Capture the cell that displays the provided text and extract its [X, Y] central coordinate. 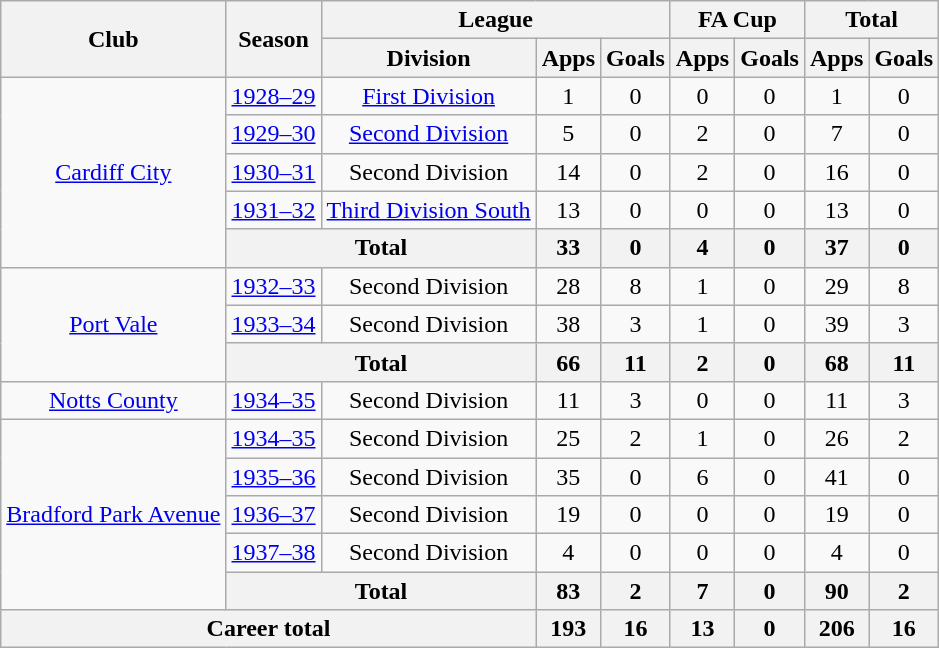
39 [836, 324]
1932–33 [274, 286]
1931–32 [274, 210]
90 [836, 591]
14 [568, 172]
1936–37 [274, 515]
FA Cup [737, 20]
Career total [268, 629]
38 [568, 324]
37 [836, 248]
35 [568, 477]
Division [428, 58]
Notts County [114, 400]
1929–30 [274, 134]
1930–31 [274, 172]
83 [568, 591]
28 [568, 286]
1928–29 [274, 96]
Cardiff City [114, 172]
1937–38 [274, 553]
6 [702, 477]
Club [114, 39]
Season [274, 39]
1935–36 [274, 477]
25 [568, 438]
5 [568, 134]
Bradford Park Avenue [114, 514]
193 [568, 629]
League [496, 20]
206 [836, 629]
Third Division South [428, 210]
26 [836, 438]
29 [836, 286]
41 [836, 477]
Port Vale [114, 324]
33 [568, 248]
1933–34 [274, 324]
First Division [428, 96]
66 [568, 362]
68 [836, 362]
